Determine the [x, y] coordinate at the center of the cell enclosing the given text.  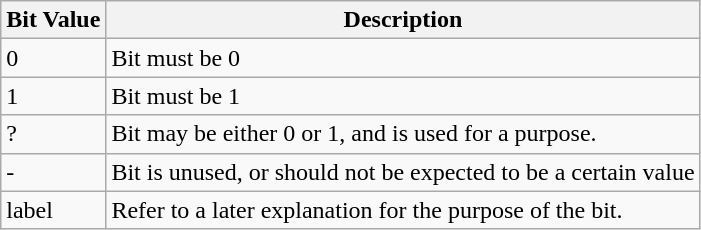
Refer to a later explanation for the purpose of the bit. [403, 210]
Bit must be 1 [403, 96]
? [54, 134]
Bit must be 0 [403, 58]
Description [403, 20]
1 [54, 96]
Bit Value [54, 20]
Bit may be either 0 or 1, and is used for a purpose. [403, 134]
Bit is unused, or should not be expected to be a certain value [403, 172]
label [54, 210]
- [54, 172]
0 [54, 58]
